Scan for the cell matching the given text and deliver its [X, Y] coordinate at center. 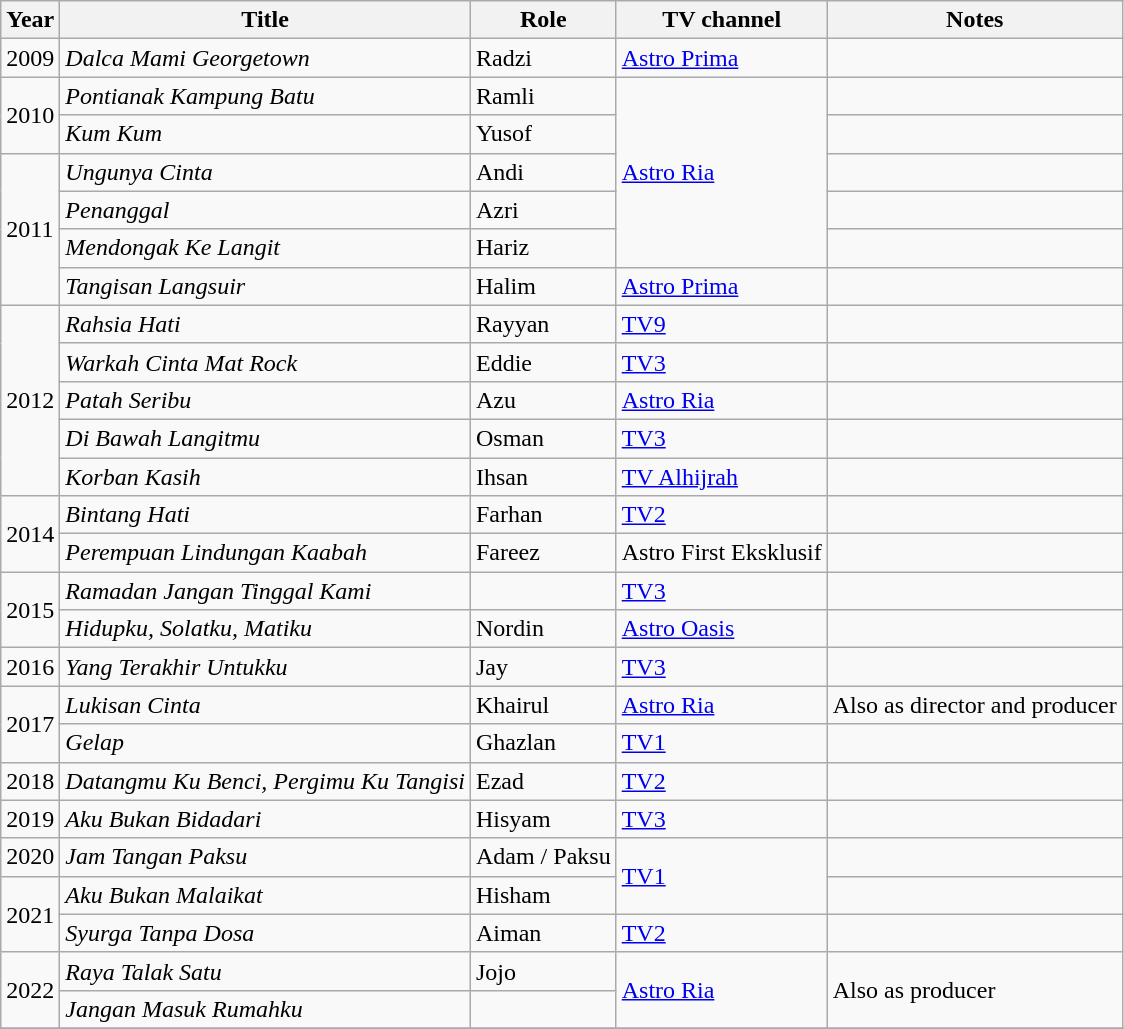
2017 [30, 724]
Aku Bukan Malaikat [266, 895]
Perempuan Lindungan Kaabah [266, 553]
Mendongak Ke Langit [266, 248]
Pontianak Kampung Batu [266, 96]
Rahsia Hati [266, 324]
Kum Kum [266, 134]
Ihsan [543, 477]
Ungunya Cinta [266, 172]
Penanggal [266, 210]
Title [266, 20]
Tangisan Langsuir [266, 286]
2014 [30, 534]
Role [543, 20]
Aku Bukan Bidadari [266, 819]
Farhan [543, 515]
Fareez [543, 553]
Bintang Hati [266, 515]
Aiman [543, 933]
Ramli [543, 96]
Khairul [543, 705]
TV9 [722, 324]
Azri [543, 210]
2012 [30, 400]
2016 [30, 667]
Jojo [543, 971]
Di Bawah Langitmu [266, 438]
Andi [543, 172]
Hisyam [543, 819]
2015 [30, 610]
2011 [30, 229]
Year [30, 20]
Halim [543, 286]
Lukisan Cinta [266, 705]
Ezad [543, 781]
Gelap [266, 743]
Azu [543, 400]
Osman [543, 438]
Adam / Paksu [543, 857]
Jangan Masuk Rumahku [266, 1009]
Dalca Mami Georgetown [266, 58]
Raya Talak Satu [266, 971]
Jay [543, 667]
Nordin [543, 629]
Hidupku, Solatku, Matiku [266, 629]
2022 [30, 990]
Warkah Cinta Mat Rock [266, 362]
Jam Tangan Paksu [266, 857]
Notes [974, 20]
Astro Oasis [722, 629]
Also as producer [974, 990]
TV Alhijrah [722, 477]
Yang Terakhir Untukku [266, 667]
Radzi [543, 58]
Hisham [543, 895]
TV channel [722, 20]
Yusof [543, 134]
2010 [30, 115]
Korban Kasih [266, 477]
2018 [30, 781]
2020 [30, 857]
2021 [30, 914]
Ramadan Jangan Tinggal Kami [266, 591]
Eddie [543, 362]
Syurga Tanpa Dosa [266, 933]
Also as director and producer [974, 705]
2009 [30, 58]
Astro First Eksklusif [722, 553]
Datangmu Ku Benci, Pergimu Ku Tangisi [266, 781]
Hariz [543, 248]
Patah Seribu [266, 400]
Ghazlan [543, 743]
Rayyan [543, 324]
2019 [30, 819]
